Locate the cell with the specified text and output its (X, Y) center coordinate. 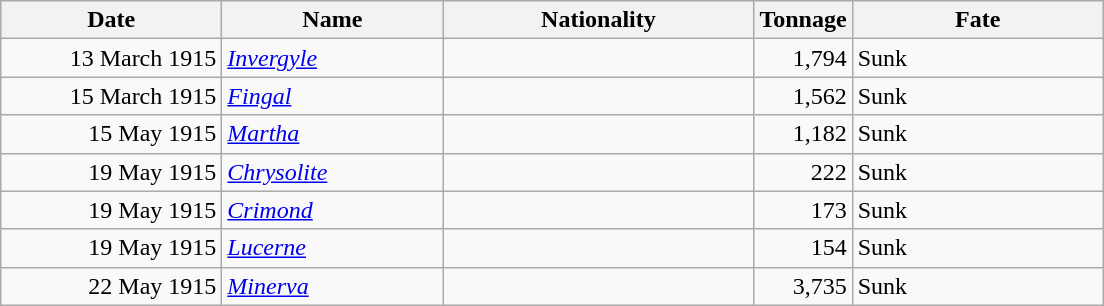
Tonnage (803, 20)
15 March 1915 (112, 96)
Date (112, 20)
1,794 (803, 58)
15 May 1915 (112, 134)
Lucerne (332, 248)
1,182 (803, 134)
Martha (332, 134)
1,562 (803, 96)
Name (332, 20)
3,735 (803, 286)
Nationality (598, 20)
22 May 1915 (112, 286)
Chrysolite (332, 172)
154 (803, 248)
Invergyle (332, 58)
Fingal (332, 96)
173 (803, 210)
Minerva (332, 286)
Crimond (332, 210)
Fate (978, 20)
13 March 1915 (112, 58)
222 (803, 172)
